Identify which cell holds the provided text, then report its (X, Y) central coordinate. 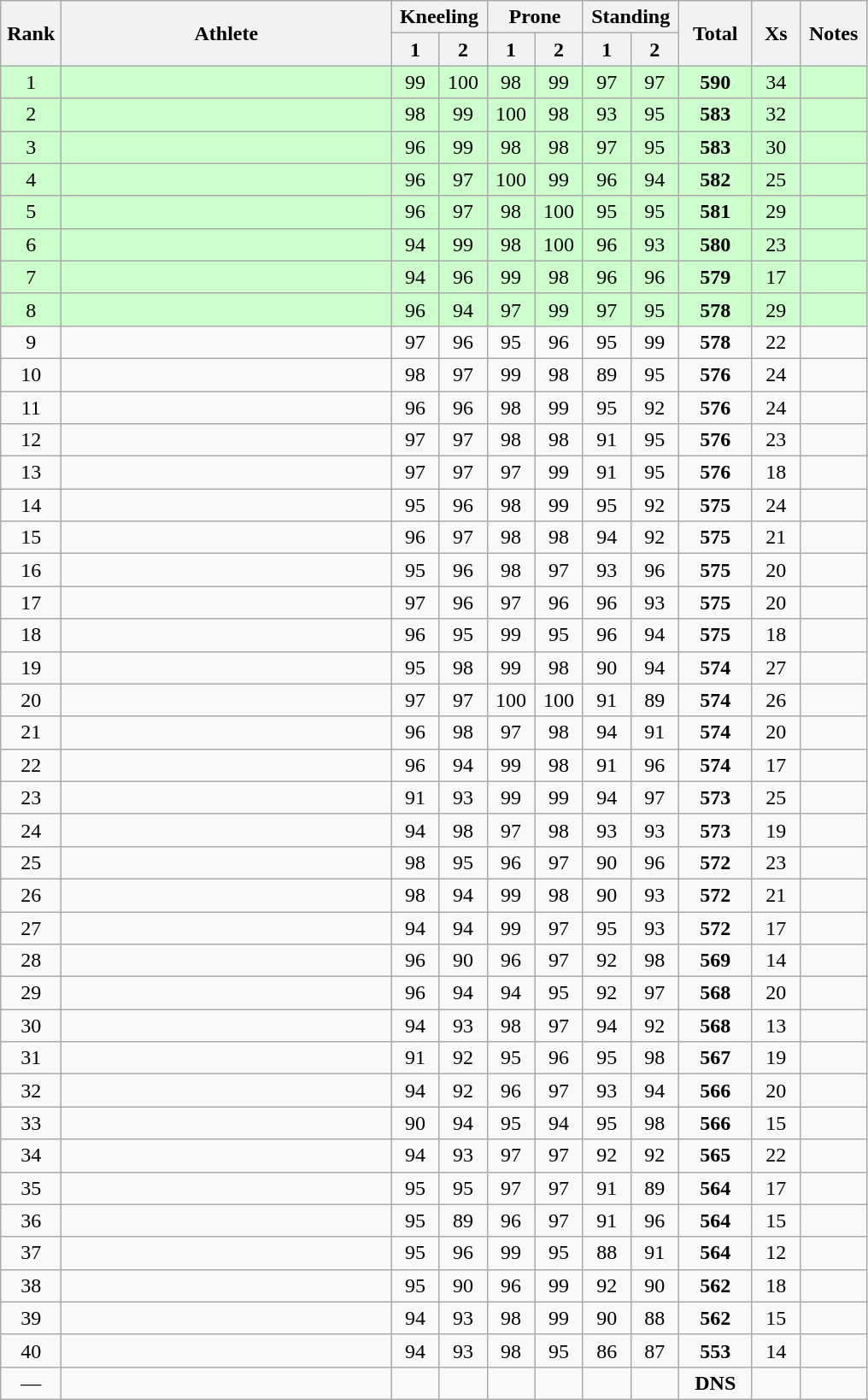
Athlete (226, 33)
16 (31, 570)
33 (31, 1123)
569 (715, 961)
581 (715, 212)
38 (31, 1285)
580 (715, 244)
6 (31, 244)
553 (715, 1350)
DNS (715, 1383)
Xs (776, 33)
37 (31, 1253)
565 (715, 1156)
4 (31, 179)
579 (715, 277)
Notes (834, 33)
31 (31, 1058)
590 (715, 82)
Total (715, 33)
35 (31, 1188)
9 (31, 342)
3 (31, 147)
28 (31, 961)
86 (607, 1350)
Prone (535, 17)
8 (31, 309)
87 (654, 1350)
10 (31, 374)
Rank (31, 33)
40 (31, 1350)
39 (31, 1318)
Kneeling (439, 17)
582 (715, 179)
7 (31, 277)
11 (31, 408)
567 (715, 1058)
36 (31, 1221)
Standing (630, 17)
5 (31, 212)
— (31, 1383)
